Provide the (x, y) coordinate of the cell's center where the given text is located.  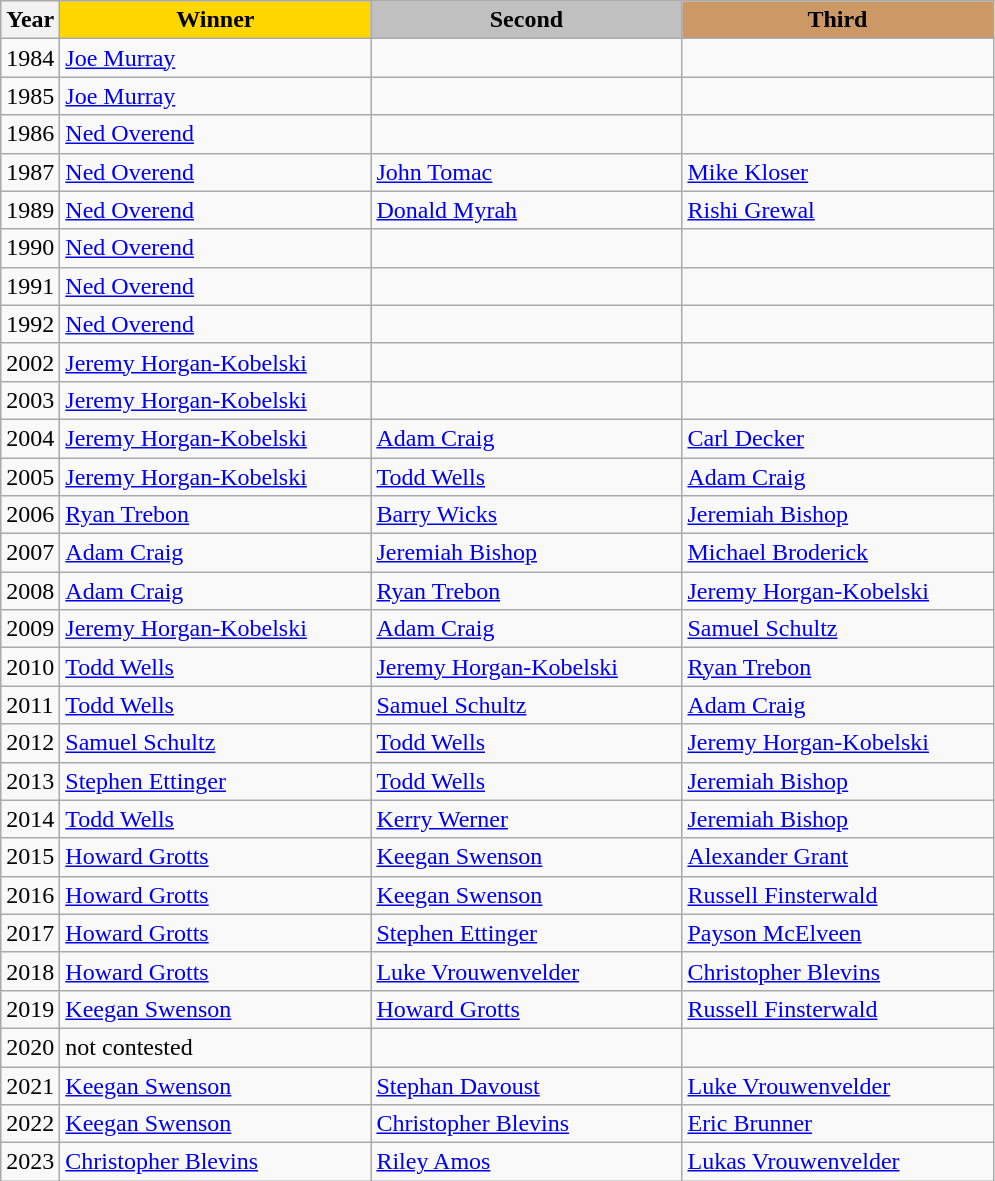
Year (30, 20)
Stephan Davoust (526, 1085)
2018 (30, 971)
John Tomac (526, 172)
1985 (30, 96)
1992 (30, 324)
2002 (30, 362)
Alexander Grant (838, 857)
2006 (30, 515)
2019 (30, 1009)
Mike Kloser (838, 172)
Payson McElveen (838, 933)
Kerry Werner (526, 819)
1989 (30, 210)
2009 (30, 629)
1984 (30, 58)
Rishi Grewal (838, 210)
2008 (30, 591)
2010 (30, 667)
1987 (30, 172)
Carl Decker (838, 438)
2016 (30, 895)
Eric Brunner (838, 1124)
Barry Wicks (526, 515)
1991 (30, 286)
Second (526, 20)
2013 (30, 781)
2014 (30, 819)
2011 (30, 705)
2012 (30, 743)
2020 (30, 1047)
2003 (30, 400)
not contested (216, 1047)
Michael Broderick (838, 553)
2023 (30, 1162)
1986 (30, 134)
Winner (216, 20)
Third (838, 20)
2017 (30, 933)
2004 (30, 438)
Riley Amos (526, 1162)
Lukas Vrouwenvelder (838, 1162)
2021 (30, 1085)
2007 (30, 553)
1990 (30, 248)
Donald Myrah (526, 210)
2005 (30, 477)
2015 (30, 857)
2022 (30, 1124)
